Determine the (X, Y) coordinate at the center of the cell enclosing the given text.  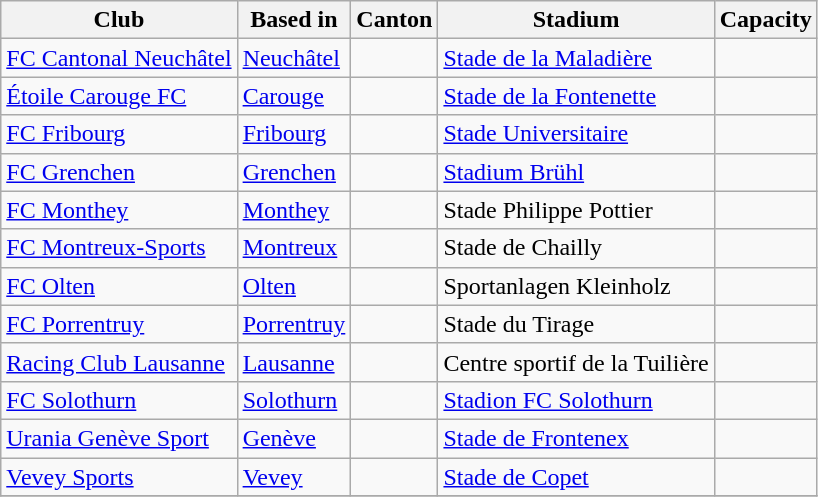
FC Montreux-Sports (119, 248)
Club (119, 20)
Stade Universitaire (576, 134)
Stade de la Fontenette (576, 96)
Grenchen (294, 172)
Montreux (294, 248)
Stade de Frontenex (576, 438)
Étoile Carouge FC (119, 96)
Genève (294, 438)
Stade de la Maladière (576, 58)
Neuchâtel (294, 58)
Sportanlagen Kleinholz (576, 286)
Vevey Sports (119, 477)
Stadion FC Solothurn (576, 400)
Stade Philippe Pottier (576, 210)
Solothurn (294, 400)
FC Cantonal Neuchâtel (119, 58)
FC Olten (119, 286)
Carouge (294, 96)
FC Monthey (119, 210)
Porrentruy (294, 324)
Fribourg (294, 134)
FC Porrentruy (119, 324)
Based in (294, 20)
Stade de Chailly (576, 248)
Stadium (576, 20)
Lausanne (294, 362)
Capacity (766, 20)
Vevey (294, 477)
Canton (394, 20)
Stade du Tirage (576, 324)
Centre sportif de la Tuilière (576, 362)
Racing Club Lausanne (119, 362)
Olten (294, 286)
Stade de Copet (576, 477)
FC Fribourg (119, 134)
Stadium Brühl (576, 172)
FC Solothurn (119, 400)
Urania Genève Sport (119, 438)
Monthey (294, 210)
FC Grenchen (119, 172)
